Detect which cell encompasses the target text, then output its (x, y) center coordinate. 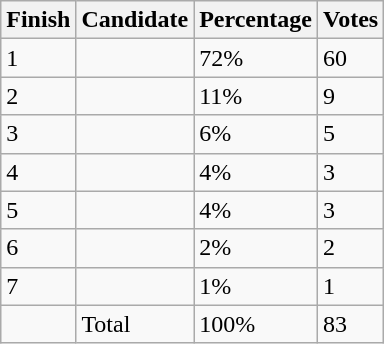
60 (350, 58)
Votes (350, 20)
Candidate (135, 20)
6 (38, 248)
100% (256, 324)
1% (256, 286)
6% (256, 134)
72% (256, 58)
Finish (38, 20)
Total (135, 324)
2% (256, 248)
4 (38, 172)
9 (350, 96)
11% (256, 96)
7 (38, 286)
83 (350, 324)
Percentage (256, 20)
